Find where the given text appears and provide that cell's center as [X, Y] coordinate. 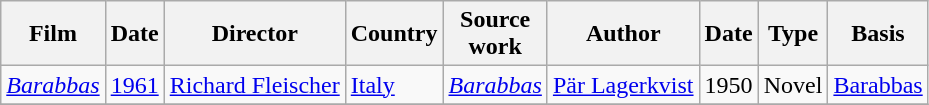
Novel [793, 85]
Type [793, 34]
Film [53, 34]
Country [394, 34]
Pär Lagerkvist [623, 85]
1950 [728, 85]
Basis [878, 34]
Director [254, 34]
1961 [134, 85]
Author [623, 34]
Richard Fleischer [254, 85]
Italy [394, 85]
Sourcework [495, 34]
